From the cell containing the given text, extract its center point as [X, Y] coordinate. 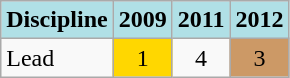
2012 [260, 20]
2009 [142, 20]
4 [201, 58]
2011 [201, 20]
Lead [57, 58]
Discipline [57, 20]
1 [142, 58]
3 [260, 58]
